For the text-containing cell, return its midpoint in [X, Y] coordinate format. 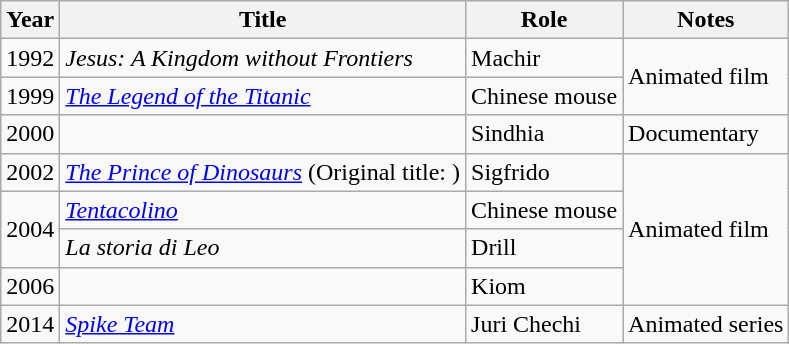
The Prince of Dinosaurs (Original title: ) [263, 172]
Sigfrido [544, 172]
Role [544, 20]
Tentacolino [263, 210]
Title [263, 20]
Kiom [544, 286]
1999 [30, 96]
2000 [30, 134]
2002 [30, 172]
The Legend of the Titanic [263, 96]
Sindhia [544, 134]
Documentary [706, 134]
Animated series [706, 324]
2014 [30, 324]
Jesus: A Kingdom without Frontiers [263, 58]
Machir [544, 58]
Year [30, 20]
Spike Team [263, 324]
Notes [706, 20]
Drill [544, 248]
La storia di Leo [263, 248]
1992 [30, 58]
2004 [30, 229]
Juri Chechi [544, 324]
2006 [30, 286]
